Pinpoint the cell where the given text exists, returning its (X, Y) midpoint coordinate. 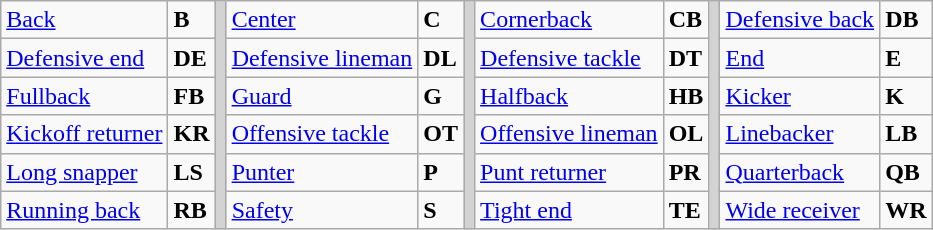
Kickoff returner (84, 134)
Running back (84, 210)
B (192, 20)
WR (906, 210)
FB (192, 96)
E (906, 58)
End (800, 58)
LS (192, 172)
Quarterback (800, 172)
G (441, 96)
KR (192, 134)
C (441, 20)
PR (686, 172)
Offensive tackle (322, 134)
Defensive tackle (570, 58)
Halfback (570, 96)
Offensive lineman (570, 134)
Center (322, 20)
CB (686, 20)
OL (686, 134)
S (441, 210)
Guard (322, 96)
Tight end (570, 210)
Cornerback (570, 20)
DL (441, 58)
Punter (322, 172)
P (441, 172)
Fullback (84, 96)
DE (192, 58)
Defensive lineman (322, 58)
Defensive back (800, 20)
Linebacker (800, 134)
DB (906, 20)
QB (906, 172)
Long snapper (84, 172)
Safety (322, 210)
Punt returner (570, 172)
RB (192, 210)
HB (686, 96)
K (906, 96)
Wide receiver (800, 210)
Defensive end (84, 58)
Kicker (800, 96)
OT (441, 134)
TE (686, 210)
Back (84, 20)
LB (906, 134)
DT (686, 58)
